Capture the cell that displays the provided text and extract its (X, Y) central coordinate. 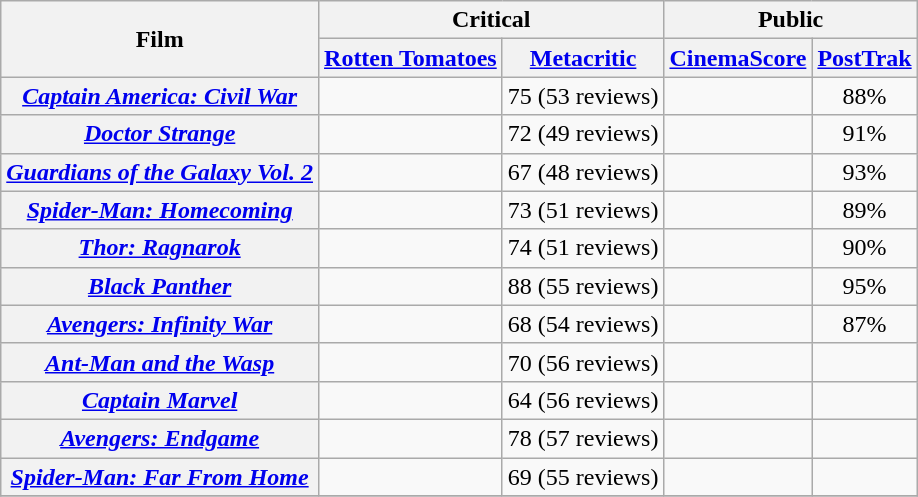
Black Panther (160, 286)
91% (864, 134)
70 (56 reviews) (583, 362)
68 (54 reviews) (583, 324)
78 (57 reviews) (583, 438)
Thor: Ragnarok (160, 248)
Guardians of the Galaxy Vol. 2 (160, 172)
87% (864, 324)
88% (864, 96)
Avengers: Endgame (160, 438)
Spider-Man: Far From Home (160, 477)
Spider-Man: Homecoming (160, 210)
67 (48 reviews) (583, 172)
75 (53 reviews) (583, 96)
Metacritic (583, 58)
95% (864, 286)
72 (49 reviews) (583, 134)
Doctor Strange (160, 134)
Avengers: Infinity War (160, 324)
88 (55 reviews) (583, 286)
90% (864, 248)
Public (790, 20)
89% (864, 210)
PostTrak (864, 58)
Captain Marvel (160, 400)
CinemaScore (738, 58)
93% (864, 172)
64 (56 reviews) (583, 400)
74 (51 reviews) (583, 248)
69 (55 reviews) (583, 477)
73 (51 reviews) (583, 210)
Film (160, 39)
Critical (492, 20)
Captain America: Civil War (160, 96)
Ant-Man and the Wasp (160, 362)
Rotten Tomatoes (411, 58)
